Identify which cell holds the provided text, then report its [X, Y] central coordinate. 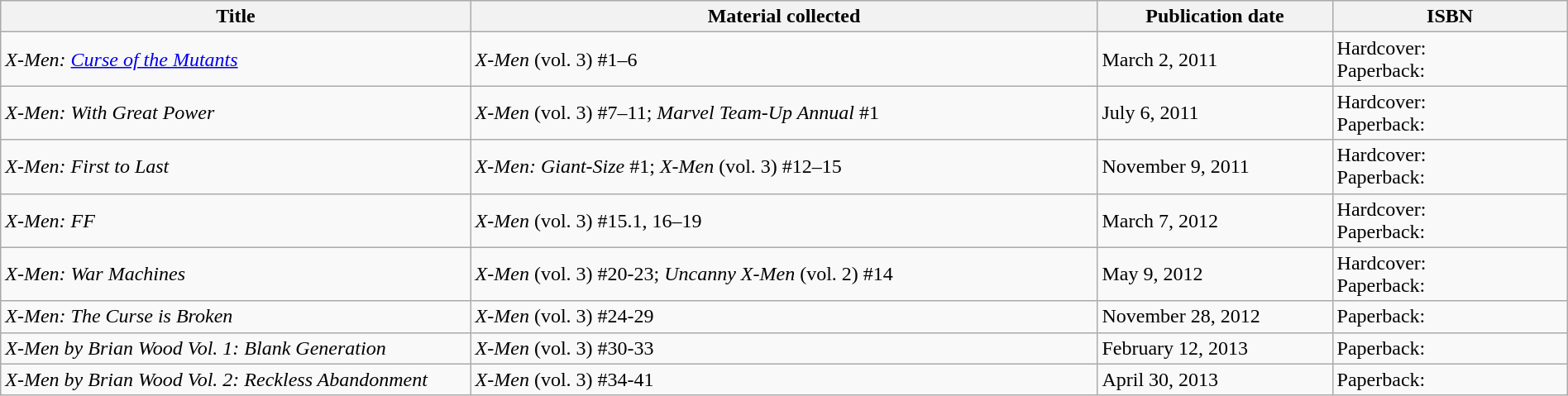
Title [236, 17]
X-Men (vol. 3) #34-41 [784, 379]
X-Men (vol. 3) #15.1, 16–19 [784, 220]
Publication date [1215, 17]
March 7, 2012 [1215, 220]
X-Men (vol. 3) #20-23; Uncanny X-Men (vol. 2) #14 [784, 274]
X-Men by Brian Wood Vol. 2: Reckless Abandonment [236, 379]
July 6, 2011 [1215, 112]
X-Men: First to Last [236, 167]
X-Men (vol. 3) #24-29 [784, 317]
March 2, 2011 [1215, 60]
ISBN [1450, 17]
November 28, 2012 [1215, 317]
X-Men: With Great Power [236, 112]
April 30, 2013 [1215, 379]
X-Men: Giant-Size #1; X-Men (vol. 3) #12–15 [784, 167]
X-Men: War Machines [236, 274]
November 9, 2011 [1215, 167]
X-Men (vol. 3) #1–6 [784, 60]
X-Men: The Curse is Broken [236, 317]
May 9, 2012 [1215, 274]
X-Men (vol. 3) #30-33 [784, 348]
February 12, 2013 [1215, 348]
X-Men by Brian Wood Vol. 1: Blank Generation [236, 348]
X-Men: FF [236, 220]
X-Men (vol. 3) #7–11; Marvel Team-Up Annual #1 [784, 112]
Material collected [784, 17]
X-Men: Curse of the Mutants [236, 60]
